Output the (X, Y) coordinate of the center of the cell containing the given text.  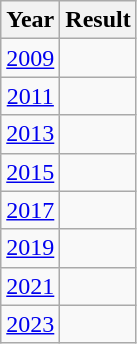
2013 (30, 134)
2019 (30, 248)
2017 (30, 210)
Year (30, 20)
2009 (30, 58)
Result (98, 20)
2011 (30, 96)
2021 (30, 286)
2023 (30, 324)
2015 (30, 172)
